Search for the cell housing the specified text and yield its [X, Y] center coordinate. 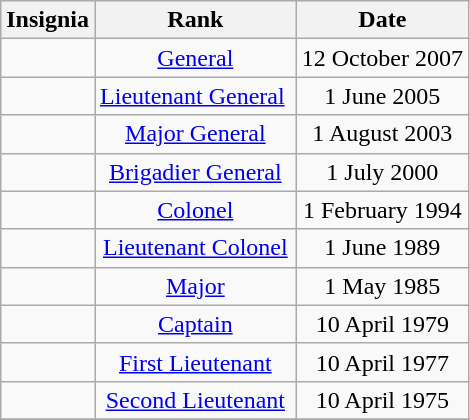
10 April 1975 [382, 400]
1 May 1985 [382, 286]
Rank [196, 20]
1 June 1989 [382, 248]
Colonel [196, 210]
Captain [196, 324]
Second Lieutenant [196, 400]
Brigadier General [196, 172]
Major General [196, 134]
1 August 2003 [382, 134]
10 April 1977 [382, 362]
Insignia [48, 20]
Lieutenant Colonel [196, 248]
Lieutenant General [196, 96]
10 April 1979 [382, 324]
1 February 1994 [382, 210]
1 July 2000 [382, 172]
First Lieutenant [196, 362]
General [196, 58]
Major [196, 286]
Date [382, 20]
12 October 2007 [382, 58]
1 June 2005 [382, 96]
